Find where the given text appears and provide that cell's center as [X, Y] coordinate. 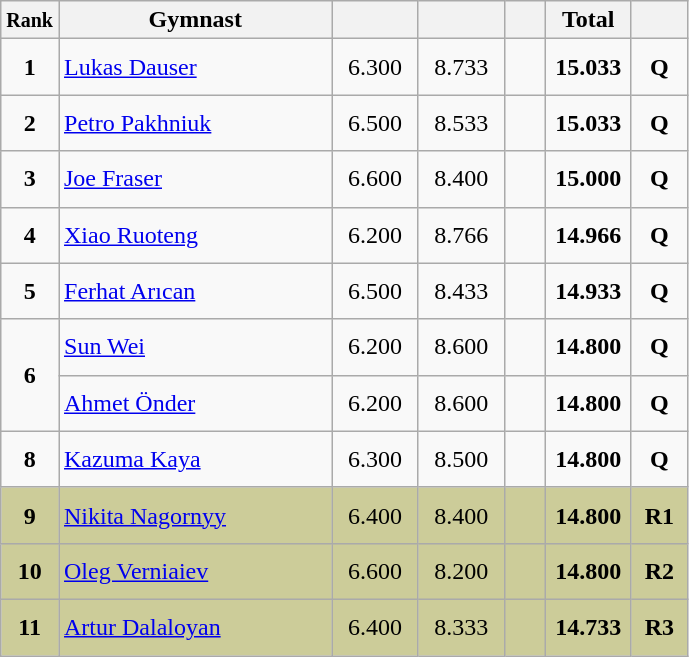
3 [30, 179]
4 [30, 235]
Oleg Verniaiev [195, 571]
R3 [659, 627]
8.733 [461, 67]
14.933 [588, 291]
9 [30, 515]
Sun Wei [195, 347]
Lukas Dauser [195, 67]
6 [30, 375]
5 [30, 291]
2 [30, 123]
8.766 [461, 235]
Nikita Nagornyy [195, 515]
8.333 [461, 627]
15.000 [588, 179]
8.533 [461, 123]
Ferhat Arıcan [195, 291]
8 [30, 459]
11 [30, 627]
Petro Pakhniuk [195, 123]
8.433 [461, 291]
14.966 [588, 235]
14.733 [588, 627]
Rank [30, 20]
Gymnast [195, 20]
Joe Fraser [195, 179]
Ahmet Önder [195, 403]
R2 [659, 571]
R1 [659, 515]
Artur Dalaloyan [195, 627]
10 [30, 571]
8.200 [461, 571]
Total [588, 20]
8.500 [461, 459]
Xiao Ruoteng [195, 235]
Kazuma Kaya [195, 459]
1 [30, 67]
